Determine the [X, Y] coordinate at the center of the cell enclosing the given text.  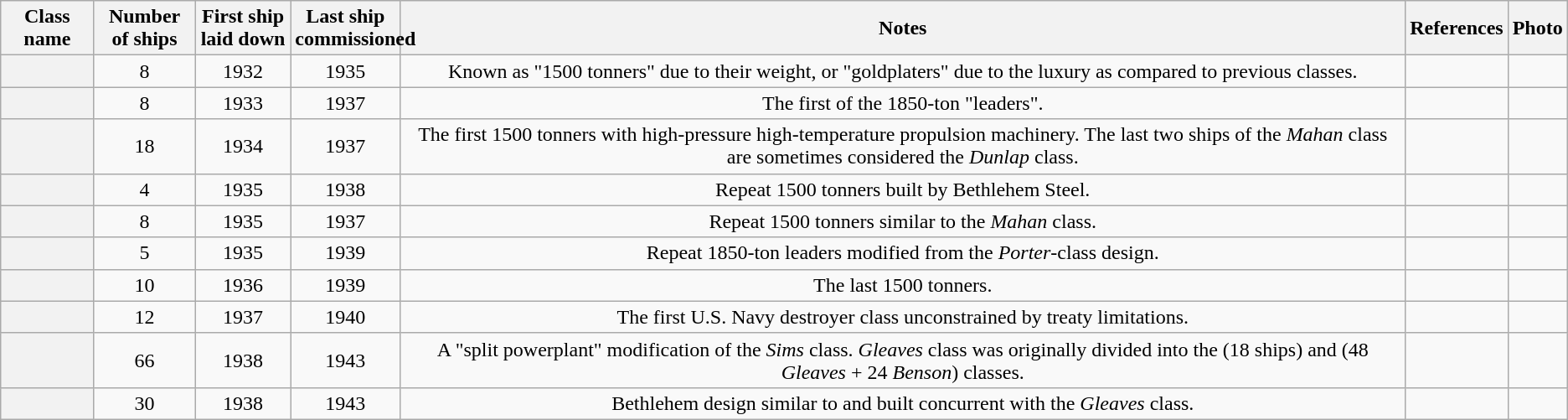
The first of the 1850-ton "leaders". [903, 103]
66 [144, 360]
The last 1500 tonners. [903, 285]
Repeat 1500 tonners built by Bethlehem Steel. [903, 189]
4 [144, 189]
5 [144, 253]
Bethlehem design similar to and built concurrent with the Gleaves class. [903, 403]
1932 [243, 71]
References [1457, 29]
Number of ships [144, 29]
Class name [47, 29]
A "split powerplant" modification of the Sims class. Gleaves class was originally divided into the (18 ships) and (48 Gleaves + 24 Benson) classes. [903, 360]
12 [144, 317]
18 [144, 146]
The first U.S. Navy destroyer class unconstrained by treaty limitations. [903, 317]
30 [144, 403]
1936 [243, 285]
First ship laid down [243, 29]
Notes [903, 29]
Photo [1538, 29]
10 [144, 285]
1940 [345, 317]
Repeat 1850-ton leaders modified from the Porter-class design. [903, 253]
1934 [243, 146]
Last ship commissioned [345, 29]
Repeat 1500 tonners similar to the Mahan class. [903, 221]
Known as "1500 tonners" due to their weight, or "goldplaters" due to the luxury as compared to previous classes. [903, 71]
1933 [243, 103]
